Find where the given text appears and provide that cell's center as [x, y] coordinate. 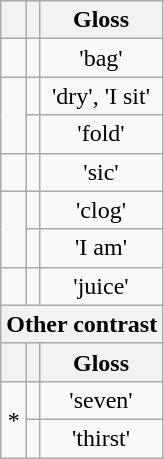
'dry', 'I sit' [100, 96]
'I am' [100, 248]
* [14, 419]
'juice' [100, 286]
Other contrast [82, 324]
'sic' [100, 172]
'seven' [100, 400]
'bag' [100, 58]
'clog' [100, 210]
'thirst' [100, 438]
'fold' [100, 134]
